Extract the (x, y) coordinate from the center of the cell holding the provided text.  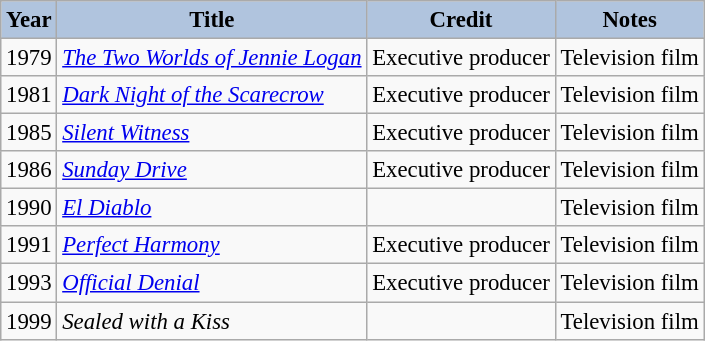
1979 (29, 58)
1999 (29, 321)
Sunday Drive (212, 170)
Silent Witness (212, 133)
1986 (29, 170)
1981 (29, 95)
The Two Worlds of Jennie Logan (212, 58)
Perfect Harmony (212, 245)
1990 (29, 208)
Year (29, 20)
Official Denial (212, 283)
El Diablo (212, 208)
Title (212, 20)
Notes (630, 20)
1985 (29, 133)
1991 (29, 245)
Credit (461, 20)
Sealed with a Kiss (212, 321)
Dark Night of the Scarecrow (212, 95)
1993 (29, 283)
